Detect which cell encompasses the target text, then output its (x, y) center coordinate. 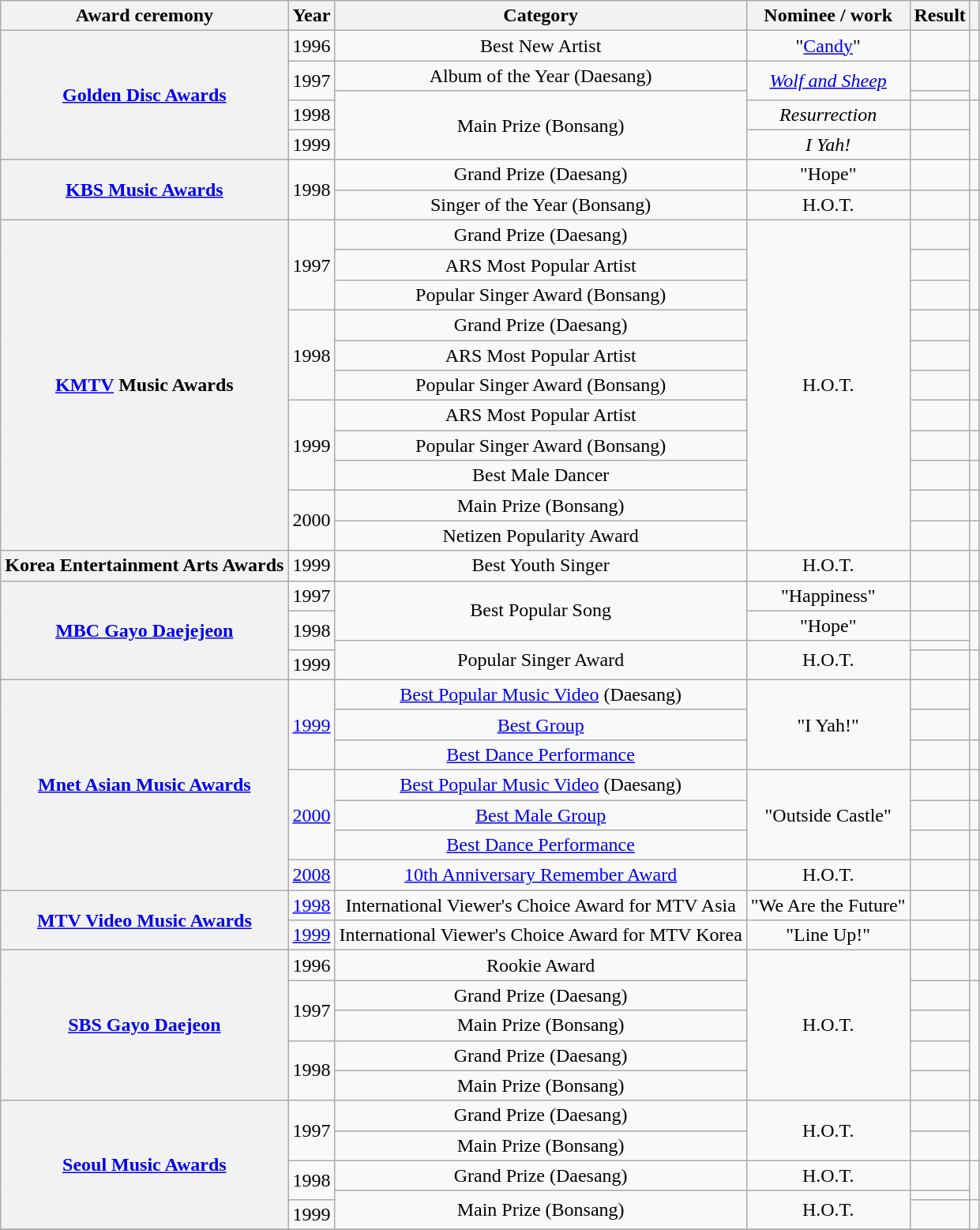
Mnet Asian Music Awards (145, 784)
Year (311, 16)
Best Male Group (540, 814)
Golden Disc Awards (145, 95)
Resurrection (828, 115)
Award ceremony (145, 16)
MTV Video Music Awards (145, 920)
Popular Singer Award (540, 660)
Rookie Award (540, 965)
"We Are the Future" (828, 905)
MBC Gayo Daejejeon (145, 630)
Album of the Year (Daesang) (540, 76)
Best Group (540, 724)
Best Youth Singer (540, 566)
KBS Music Awards (145, 190)
Netizen Popularity Award (540, 536)
Result (940, 16)
Korea Entertainment Arts Awards (145, 566)
10th Anniversary Remember Award (540, 875)
Best New Artist (540, 46)
Best Popular Song (540, 611)
I Yah! (828, 145)
Singer of the Year (Bonsang) (540, 205)
SBS Gayo Daejeon (145, 1025)
"Line Up!" (828, 935)
"I Yah!" (828, 724)
International Viewer's Choice Award for MTV Asia (540, 905)
"Outside Castle" (828, 814)
"Candy" (828, 46)
Nominee / work (828, 16)
KMTV Music Awards (145, 386)
Seoul Music Awards (145, 1164)
International Viewer's Choice Award for MTV Korea (540, 935)
2008 (311, 875)
"Happiness" (828, 596)
Category (540, 16)
Wolf and Sheep (828, 81)
Best Male Dancer (540, 476)
